Detect which cell encompasses the target text, then output its (X, Y) center coordinate. 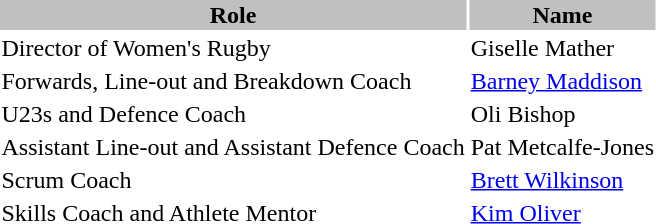
Role (233, 15)
Pat Metcalfe-Jones (562, 147)
Assistant Line-out and Assistant Defence Coach (233, 147)
Oli Bishop (562, 114)
Barney Maddison (562, 81)
Name (562, 15)
U23s and Defence Coach (233, 114)
Director of Women's Rugby (233, 48)
Forwards, Line-out and Breakdown Coach (233, 81)
Giselle Mather (562, 48)
Scrum Coach (233, 180)
Brett Wilkinson (562, 180)
